Output the [X, Y] coordinate of the center of the cell containing the given text.  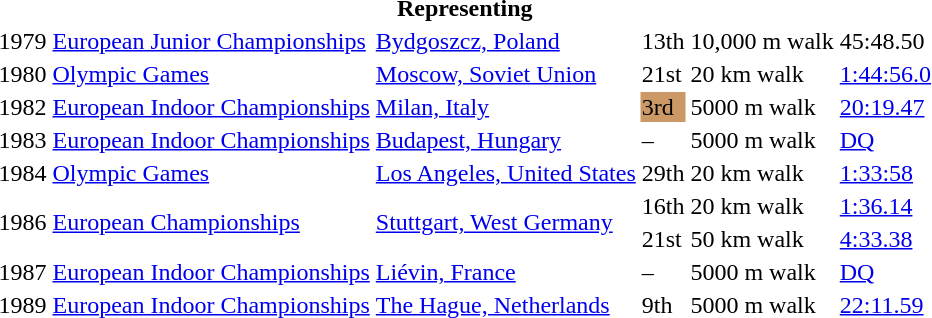
1:33:58 [885, 173]
Liévin, France [506, 272]
Moscow, Soviet Union [506, 74]
45:48.50 [885, 41]
European Junior Championships [211, 41]
Los Angeles, United States [506, 173]
Milan, Italy [506, 107]
Budapest, Hungary [506, 140]
4:33.38 [885, 239]
29th [663, 173]
Stuttgart, West Germany [506, 222]
50 km walk [762, 239]
1:36.14 [885, 206]
3rd [663, 107]
13th [663, 41]
European Championships [211, 222]
20:19.47 [885, 107]
10,000 m walk [762, 41]
1:44:56.0 [885, 74]
16th [663, 206]
Bydgoszcz, Poland [506, 41]
